Identify which cell holds the provided text, then report its [x, y] central coordinate. 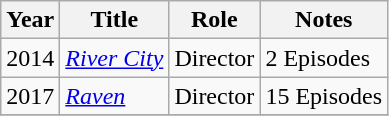
Title [114, 20]
15 Episodes [324, 96]
2014 [30, 58]
2017 [30, 96]
Notes [324, 20]
Raven [114, 96]
Year [30, 20]
2 Episodes [324, 58]
Role [214, 20]
River City [114, 58]
